Capture the cell that displays the provided text and extract its (X, Y) central coordinate. 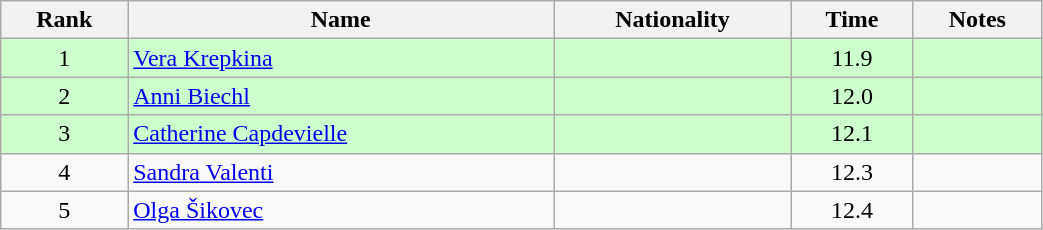
Notes (978, 20)
11.9 (852, 58)
12.0 (852, 96)
3 (64, 134)
2 (64, 96)
5 (64, 210)
Nationality (673, 20)
Catherine Capdevielle (341, 134)
12.3 (852, 172)
Vera Krepkina (341, 58)
Rank (64, 20)
12.1 (852, 134)
4 (64, 172)
Time (852, 20)
Sandra Valenti (341, 172)
Olga Šikovec (341, 210)
1 (64, 58)
Name (341, 20)
12.4 (852, 210)
Anni Biechl (341, 96)
